From the cell containing the given text, extract its center point as (x, y) coordinate. 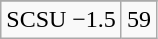
SCSU −1.5 (62, 20)
59 (138, 20)
